Detect which cell encompasses the target text, then output its (X, Y) center coordinate. 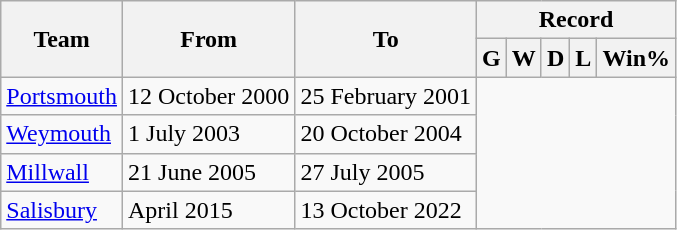
From (209, 39)
Record (576, 20)
25 February 2001 (386, 96)
Win% (636, 58)
Team (62, 39)
27 July 2005 (386, 172)
12 October 2000 (209, 96)
21 June 2005 (209, 172)
April 2015 (209, 210)
To (386, 39)
Millwall (62, 172)
L (584, 58)
Portsmouth (62, 96)
20 October 2004 (386, 134)
1 July 2003 (209, 134)
13 October 2022 (386, 210)
G (492, 58)
W (524, 58)
D (555, 58)
Salisbury (62, 210)
Weymouth (62, 134)
